Find where the given text appears and provide that cell's center as [x, y] coordinate. 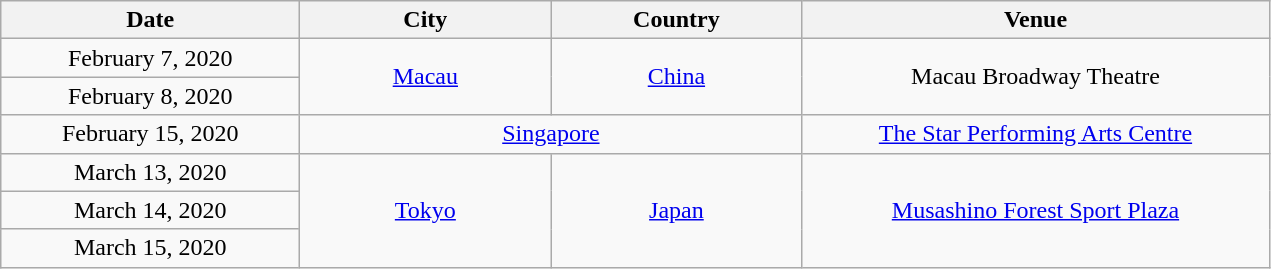
February 7, 2020 [150, 58]
March 15, 2020 [150, 248]
March 13, 2020 [150, 172]
February 8, 2020 [150, 96]
Venue [1036, 20]
Macau [426, 77]
Date [150, 20]
Japan [676, 210]
The Star Performing Arts Centre [1036, 134]
Country [676, 20]
City [426, 20]
February 15, 2020 [150, 134]
March 14, 2020 [150, 210]
Singapore [551, 134]
China [676, 77]
Musashino Forest Sport Plaza [1036, 210]
Tokyo [426, 210]
Macau Broadway Theatre [1036, 77]
